Locate the cell with the specified text and output its [x, y] center coordinate. 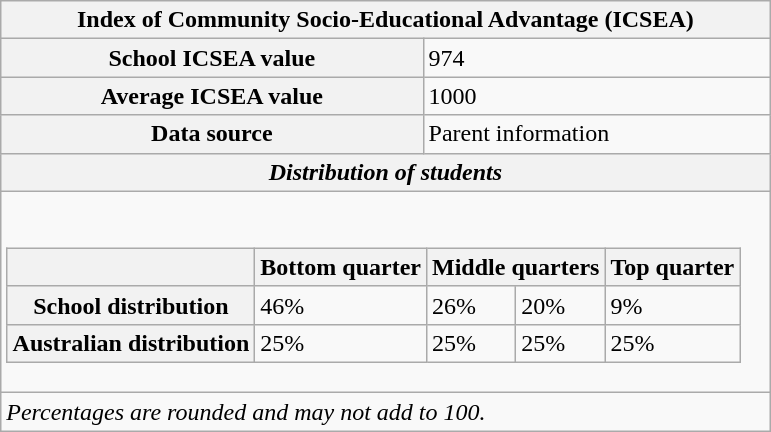
Average ICSEA value [212, 96]
46% [341, 305]
974 [596, 58]
Bottom quarter [341, 267]
20% [560, 305]
Middle quarters [516, 267]
Bottom quarter Middle quarters Top quarter School distribution 46% 26% 20% 9% Australian distribution 25% 25% 25% 25% [386, 292]
Percentages are rounded and may not add to 100. [386, 412]
26% [472, 305]
Data source [212, 134]
School distribution [131, 305]
Distribution of students [386, 172]
School ICSEA value [212, 58]
9% [672, 305]
Top quarter [672, 267]
Parent information [596, 134]
Australian distribution [131, 343]
1000 [596, 96]
Index of Community Socio-Educational Advantage (ICSEA) [386, 20]
